Pinpoint the cell where the given text exists, returning its [X, Y] midpoint coordinate. 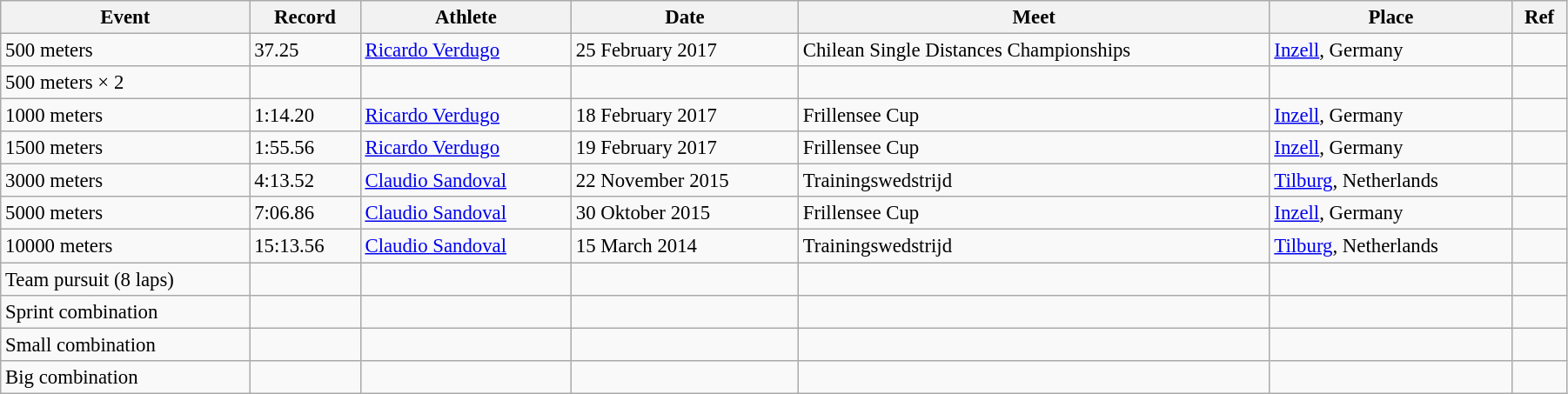
Sprint combination [125, 311]
500 meters × 2 [125, 83]
Meet [1034, 17]
Ref [1540, 17]
1:14.20 [305, 116]
Small combination [125, 344]
25 February 2017 [686, 50]
3000 meters [125, 181]
4:13.52 [305, 181]
Event [125, 17]
10000 meters [125, 246]
18 February 2017 [686, 116]
15:13.56 [305, 246]
Big combination [125, 377]
5000 meters [125, 213]
500 meters [125, 50]
1500 meters [125, 148]
1000 meters [125, 116]
1:55.56 [305, 148]
7:06.86 [305, 213]
15 March 2014 [686, 246]
Place [1390, 17]
Athlete [466, 17]
Chilean Single Distances Championships [1034, 50]
22 November 2015 [686, 181]
Record [305, 17]
30 Oktober 2015 [686, 213]
37.25 [305, 50]
19 February 2017 [686, 148]
Team pursuit (8 laps) [125, 279]
Date [686, 17]
